For the text-containing cell, return its midpoint in [X, Y] coordinate format. 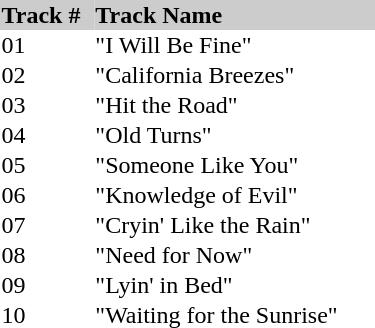
"Cryin' Like the Rain" [234, 225]
Track # [47, 15]
09 [47, 285]
"I Will Be Fine" [234, 45]
08 [47, 255]
Track Name [234, 15]
03 [47, 105]
04 [47, 135]
"Old Turns" [234, 135]
"California Breezes" [234, 75]
"Knowledge of Evil" [234, 195]
02 [47, 75]
"Hit the Road" [234, 105]
"Someone Like You" [234, 165]
07 [47, 225]
05 [47, 165]
"Need for Now" [234, 255]
01 [47, 45]
06 [47, 195]
"Lyin' in Bed" [234, 285]
